Output the (X, Y) coordinate of the center of the cell containing the given text.  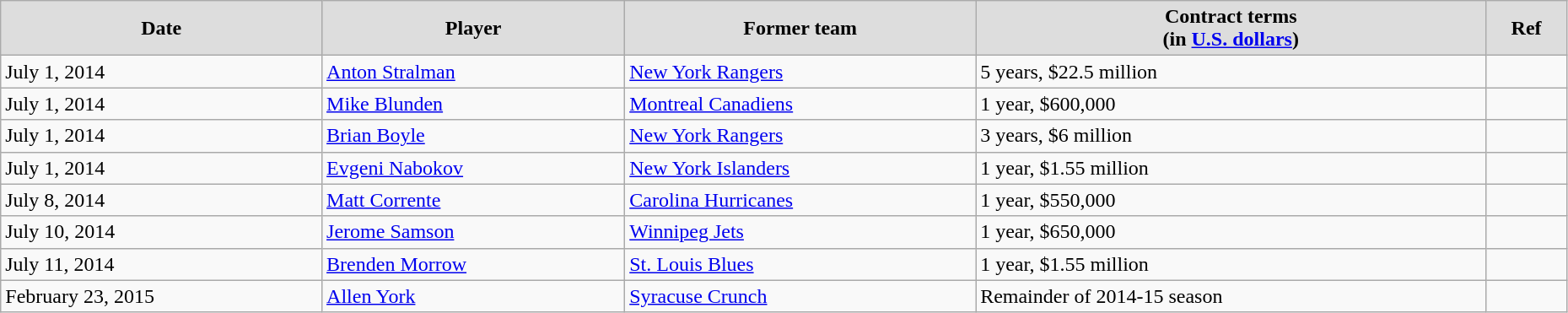
St. Louis Blues (800, 264)
Anton Stralman (474, 72)
Carolina Hurricanes (800, 200)
Ref (1527, 29)
Syracuse Crunch (800, 296)
New York Islanders (800, 168)
Brenden Morrow (474, 264)
3 years, $6 million (1231, 136)
Jerome Samson (474, 232)
July 8, 2014 (162, 200)
Remainder of 2014-15 season (1231, 296)
1 year, $550,000 (1231, 200)
Allen York (474, 296)
Winnipeg Jets (800, 232)
July 10, 2014 (162, 232)
Date (162, 29)
1 year, $600,000 (1231, 104)
Brian Boyle (474, 136)
July 11, 2014 (162, 264)
Former team (800, 29)
Montreal Canadiens (800, 104)
Mike Blunden (474, 104)
5 years, $22.5 million (1231, 72)
1 year, $650,000 (1231, 232)
Contract terms(in U.S. dollars) (1231, 29)
Player (474, 29)
February 23, 2015 (162, 296)
Matt Corrente (474, 200)
Evgeni Nabokov (474, 168)
